Provide the [x, y] coordinate of the cell's center where the given text is located.  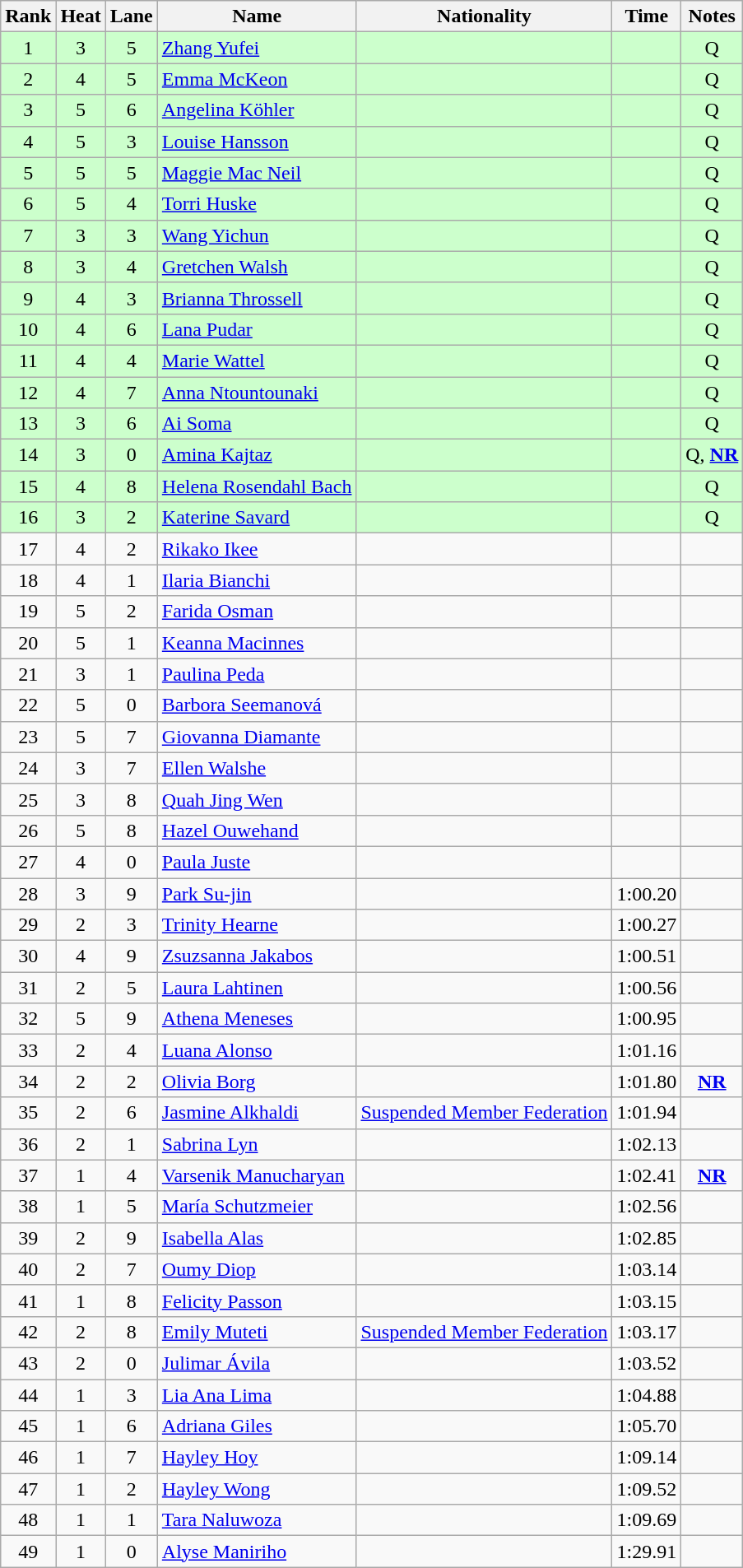
Park Su-jin [257, 893]
Olivia Borg [257, 1082]
1:09.69 [647, 1520]
1:03.17 [647, 1332]
30 [28, 956]
Marie Wattel [257, 361]
17 [28, 549]
Zsuzsanna Jakabos [257, 956]
32 [28, 1019]
Nationality [484, 16]
41 [28, 1300]
13 [28, 424]
Emma McKeon [257, 79]
Rikako Ikee [257, 549]
1:01.16 [647, 1050]
Sabrina Lyn [257, 1144]
26 [28, 831]
22 [28, 705]
Ellen Walshe [257, 768]
43 [28, 1363]
31 [28, 988]
12 [28, 393]
Isabella Alas [257, 1238]
49 [28, 1552]
Time [647, 16]
Felicity Passon [257, 1300]
Laura Lahtinen [257, 988]
35 [28, 1113]
37 [28, 1175]
18 [28, 580]
Katerine Savard [257, 518]
1:03.52 [647, 1363]
Paulina Peda [257, 674]
Ai Soma [257, 424]
1:09.52 [647, 1489]
Alyse Maniriho [257, 1552]
23 [28, 737]
Oumy Diop [257, 1269]
33 [28, 1050]
Luana Alonso [257, 1050]
Lana Pudar [257, 329]
1:00.51 [647, 956]
16 [28, 518]
Wang Yichun [257, 235]
34 [28, 1082]
María Schutzmeier [257, 1207]
1:01.80 [647, 1082]
Paula Juste [257, 862]
Adriana Giles [257, 1426]
38 [28, 1207]
1:01.94 [647, 1113]
11 [28, 361]
Hazel Ouwehand [257, 831]
Barbora Seemanová [257, 705]
Varsenik Manucharyan [257, 1175]
14 [28, 455]
Angelina Köhler [257, 110]
1:00.56 [647, 988]
Lia Ana Lima [257, 1395]
1:00.20 [647, 893]
28 [28, 893]
Amina Kajtaz [257, 455]
25 [28, 799]
Tara Naluwoza [257, 1520]
Trinity Hearne [257, 925]
Emily Muteti [257, 1332]
Jasmine Alkhaldi [257, 1113]
Torri Huske [257, 204]
Giovanna Diamante [257, 737]
1:03.14 [647, 1269]
19 [28, 612]
Zhang Yufei [257, 48]
29 [28, 925]
40 [28, 1269]
Athena Meneses [257, 1019]
Notes [713, 16]
1:05.70 [647, 1426]
Rank [28, 16]
44 [28, 1395]
Hayley Wong [257, 1489]
10 [28, 329]
45 [28, 1426]
Gretchen Walsh [257, 267]
1:04.88 [647, 1395]
1:03.15 [647, 1300]
Heat [81, 16]
Hayley Hoy [257, 1458]
Anna Ntountounaki [257, 393]
Q, NR [713, 455]
Name [257, 16]
Farida Osman [257, 612]
Helena Rosendahl Bach [257, 486]
46 [28, 1458]
1:02.13 [647, 1144]
Brianna Throssell [257, 298]
36 [28, 1144]
24 [28, 768]
20 [28, 643]
1:29.91 [647, 1552]
Louise Hansson [257, 142]
Lane [132, 16]
39 [28, 1238]
48 [28, 1520]
1:09.14 [647, 1458]
Julimar Ávila [257, 1363]
Quah Jing Wen [257, 799]
1:02.41 [647, 1175]
15 [28, 486]
1:02.56 [647, 1207]
1:02.85 [647, 1238]
1:00.27 [647, 925]
27 [28, 862]
Maggie Mac Neil [257, 173]
21 [28, 674]
47 [28, 1489]
42 [28, 1332]
Keanna Macinnes [257, 643]
Ilaria Bianchi [257, 580]
1:00.95 [647, 1019]
